Find where the given text appears and provide that cell's center as [X, Y] coordinate. 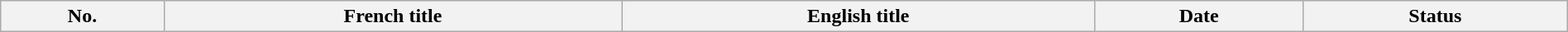
No. [83, 16]
French title [392, 16]
Status [1435, 16]
Date [1199, 16]
English title [858, 16]
